From the cell containing the given text, extract its center point as (x, y) coordinate. 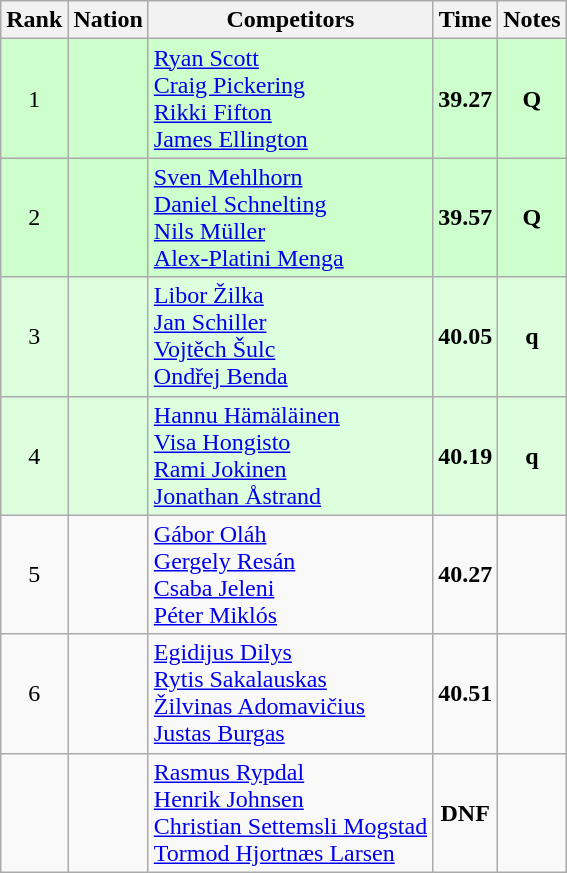
40.19 (466, 456)
Hannu HämäläinenVisa HongistoRami JokinenJonathan Åstrand (290, 456)
DNF (466, 812)
5 (34, 574)
Ryan ScottCraig PickeringRikki FiftonJames Ellington (290, 98)
Gábor OláhGergely ResánCsaba JeleniPéter Miklós (290, 574)
40.27 (466, 574)
Egidijus DilysRytis SakalauskasŽilvinas AdomavičiusJustas Burgas (290, 694)
Competitors (290, 20)
3 (34, 336)
6 (34, 694)
Time (466, 20)
Rasmus RypdalHenrik JohnsenChristian Settemsli MogstadTormod Hjortnæs Larsen (290, 812)
4 (34, 456)
Rank (34, 20)
39.57 (466, 218)
40.05 (466, 336)
Notes (532, 20)
2 (34, 218)
1 (34, 98)
40.51 (466, 694)
Nation (108, 20)
Sven MehlhornDaniel SchneltingNils MüllerAlex-Platini Menga (290, 218)
39.27 (466, 98)
Libor ŽilkaJan SchillerVojtěch ŠulcOndřej Benda (290, 336)
